Provide the [X, Y] coordinate of the cell's center where the given text is located.  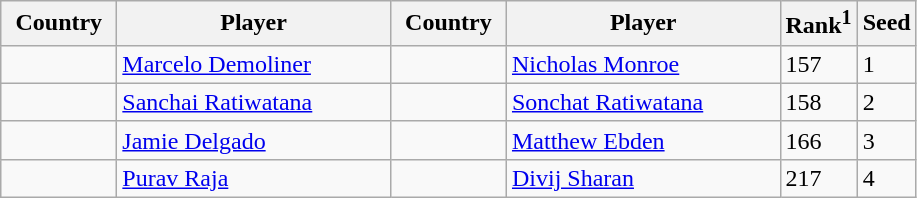
Nicholas Monroe [643, 64]
Rank1 [818, 24]
1 [886, 64]
Sanchai Ratiwatana [254, 102]
166 [818, 140]
Sonchat Ratiwatana [643, 102]
158 [818, 102]
Seed [886, 24]
Purav Raja [254, 178]
4 [886, 178]
217 [818, 178]
2 [886, 102]
Divij Sharan [643, 178]
157 [818, 64]
Marcelo Demoliner [254, 64]
Matthew Ebden [643, 140]
3 [886, 140]
Jamie Delgado [254, 140]
